Identify which cell holds the provided text, then report its [x, y] central coordinate. 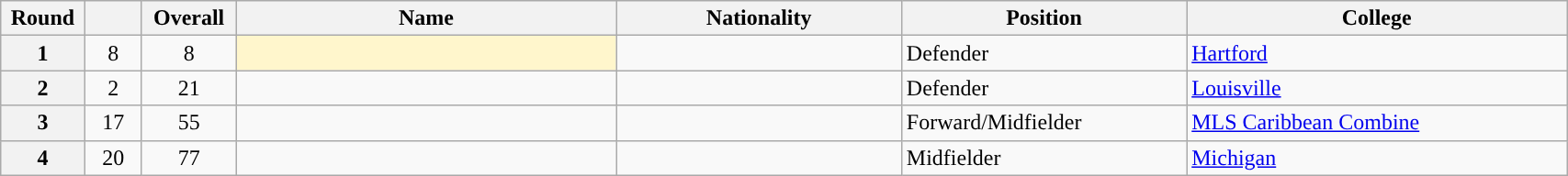
20 [113, 158]
Louisville [1377, 88]
Midfielder [1043, 158]
College [1377, 18]
1 [42, 53]
Name [426, 18]
55 [189, 123]
Hartford [1377, 53]
Forward/Midfielder [1043, 123]
4 [42, 158]
77 [189, 158]
Nationality [759, 18]
Michigan [1377, 158]
Round [42, 18]
MLS Caribbean Combine [1377, 123]
Overall [189, 18]
21 [189, 88]
Position [1043, 18]
3 [42, 123]
17 [113, 123]
